Detect which cell encompasses the target text, then output its [X, Y] center coordinate. 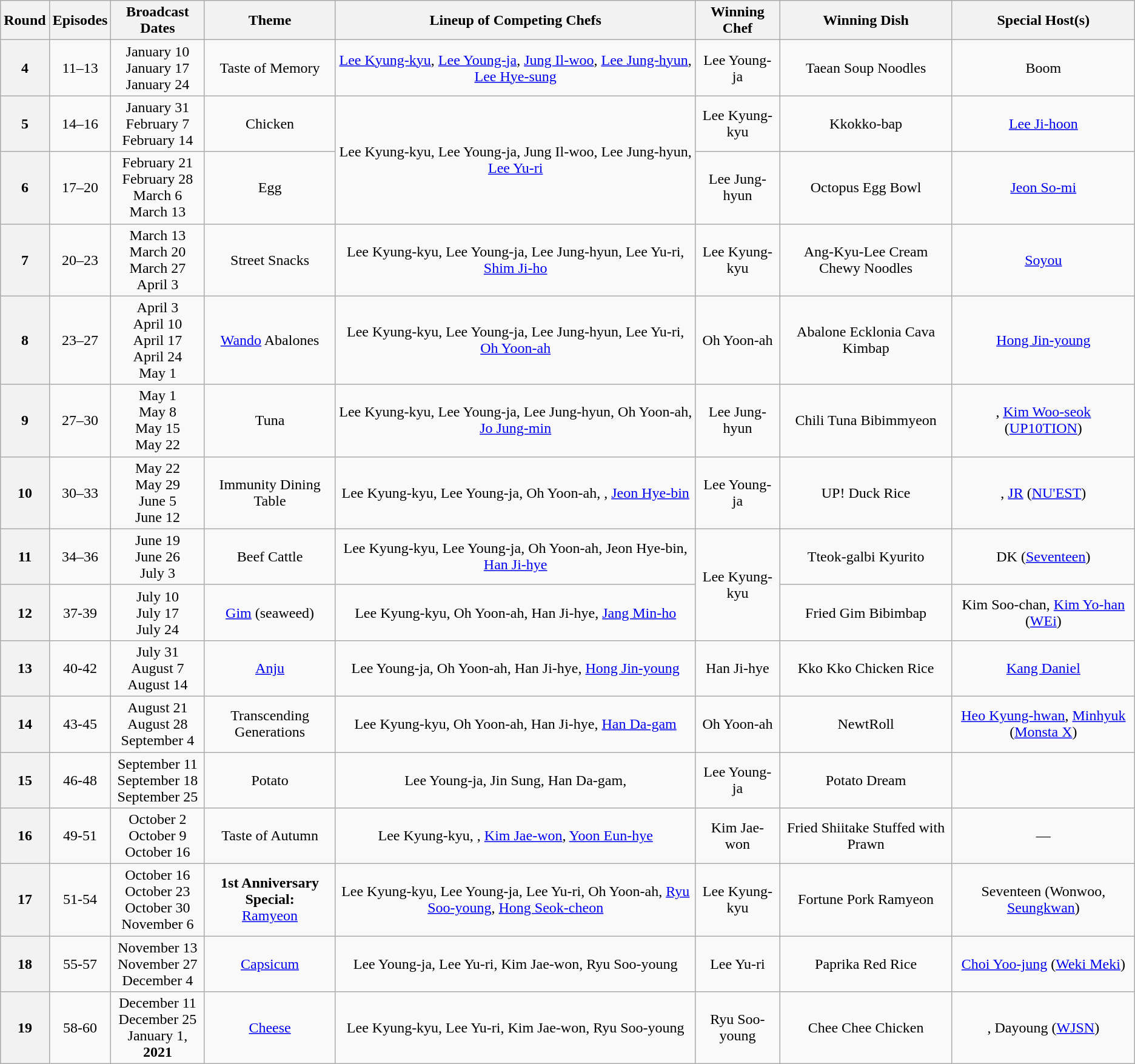
12 [25, 612]
30–33 [80, 492]
Lee Yu-ri [737, 964]
Cheese [270, 1028]
Seventeen (Wonwoo, Seungkwan) [1043, 900]
Chicken [270, 124]
Kang Daniel [1043, 668]
Lee Kyung-kyu, Lee Young-ja, Lee Jung-hyun, Oh Yoon-ah, Jo Jung-min [515, 421]
19 [25, 1028]
Street Snacks [270, 259]
Lee Kyung-kyu, Lee Young-ja, Oh Yoon-ah, , Jeon Hye-bin [515, 492]
March 13March 20March 27April 3 [158, 259]
27–30 [80, 421]
Lee Kyung-kyu, Lee Young-ja, Jung Il-woo, Lee Jung-hyun, Lee Hye-sung [515, 68]
July 31August 7August 14 [158, 668]
Chili Tuna Bibimmyeon [866, 421]
20–23 [80, 259]
34–36 [80, 557]
August 21August 28September 4 [158, 724]
Lee Kyung-kyu, Oh Yoon-ah, Han Ji-hye, Han Da-gam [515, 724]
1st Anniversary Special:Ramyeon [270, 900]
Fortune Pork Ramyeon [866, 900]
6 [25, 188]
4 [25, 68]
Immunity Dining Table [270, 492]
Winning Chef [737, 21]
— [1043, 836]
Lee Kyung-kyu, Lee Young-ja, Lee Jung-hyun, Lee Yu-ri, Shim Ji-ho [515, 259]
November 13November 27December 4 [158, 964]
, Dayoung (WJSN) [1043, 1028]
Lee Kyung-kyu, Lee Yu-ri, Kim Jae-won, Ryu Soo-young [515, 1028]
Heo Kyung-hwan, Minhyuk (Monsta X) [1043, 724]
15 [25, 780]
58-60 [80, 1028]
46-48 [80, 780]
7 [25, 259]
Fried Gim Bibimbap [866, 612]
Kim Jae-won [737, 836]
11–13 [80, 68]
January 10January 17January 24 [158, 68]
14–16 [80, 124]
13 [25, 668]
Lee Kyung-kyu, Lee Young-ja, Jung Il-woo, Lee Jung-hyun, Lee Yu-ri [515, 160]
April 3April 10April 17April 24May 1 [158, 340]
, JR (NU'EST) [1043, 492]
Han Ji-hye [737, 668]
Egg [270, 188]
Special Host(s) [1043, 21]
Lee Kyung-kyu, Oh Yoon-ah, Han Ji-hye, Jang Min-ho [515, 612]
17–20 [80, 188]
DK (Seventeen) [1043, 557]
Anju [270, 668]
Episodes [80, 21]
Potato [270, 780]
Paprika Red Rice [866, 964]
October 2October 9October 16 [158, 836]
Capsicum [270, 964]
Tteok-galbi Kyurito [866, 557]
Lineup of Competing Chefs [515, 21]
Ang-Kyu-Lee Cream Chewy Noodles [866, 259]
September 11September 18September 25 [158, 780]
40-42 [80, 668]
43-45 [80, 724]
Taean Soup Noodles [866, 68]
Tuna [270, 421]
23–27 [80, 340]
February 21February 28March 6March 13 [158, 188]
Potato Dream [866, 780]
, Kim Woo-seok (UP10TION) [1043, 421]
NewtRoll [866, 724]
Lee Young-ja, Oh Yoon-ah, Han Ji-hye, Hong Jin-young [515, 668]
Boom [1043, 68]
Round [25, 21]
December 11December 25January 1, 2021 [158, 1028]
Lee Kyung-kyu, , Kim Jae-won, Yoon Eun-hye [515, 836]
May 22May 29June 5June 12 [158, 492]
Wando Abalones [270, 340]
14 [25, 724]
Kim Soo-chan, Kim Yo-han (WEi) [1043, 612]
16 [25, 836]
8 [25, 340]
May 1May 8May 15May 22 [158, 421]
51-54 [80, 900]
Winning Dish [866, 21]
Taste of Autumn [270, 836]
Choi Yoo-jung (Weki Meki) [1043, 964]
Soyou [1043, 259]
Broadcast Dates [158, 21]
11 [25, 557]
Taste of Memory [270, 68]
Fried Shiitake Stuffed with Prawn [866, 836]
Lee Kyung-kyu, Lee Young-ja, Lee Jung-hyun, Lee Yu-ri, Oh Yoon-ah [515, 340]
Kko Kko Chicken Rice [866, 668]
Abalone Ecklonia Cava Kimbap [866, 340]
18 [25, 964]
Lee Young-ja, Lee Yu-ri, Kim Jae-won, Ryu Soo-young [515, 964]
Beef Cattle [270, 557]
Gim (seaweed) [270, 612]
Lee Kyung-kyu, Lee Young-ja, Lee Yu-ri, Oh Yoon-ah, Ryu Soo-young, Hong Seok-cheon [515, 900]
Lee Young-ja, Jin Sung, Han Da-gam, [515, 780]
Jeon So-mi [1043, 188]
October 16October 23October 30November 6 [158, 900]
Lee Kyung-kyu, Lee Young-ja, Oh Yoon-ah, Jeon Hye-bin, Han Ji-hye [515, 557]
37-39 [80, 612]
Hong Jin-young [1043, 340]
55-57 [80, 964]
July 10July 17July 24 [158, 612]
UP! Duck Rice [866, 492]
9 [25, 421]
Octopus Egg Bowl [866, 188]
49-51 [80, 836]
Ryu Soo-young [737, 1028]
January 31February 7February 14 [158, 124]
June 19June 26July 3 [158, 557]
Kkokko-bap [866, 124]
Lee Ji-hoon [1043, 124]
Theme [270, 21]
10 [25, 492]
5 [25, 124]
Transcending Generations [270, 724]
17 [25, 900]
Chee Chee Chicken [866, 1028]
